Return the [x, y] coordinate for the center point of the cell that contains the specified text.  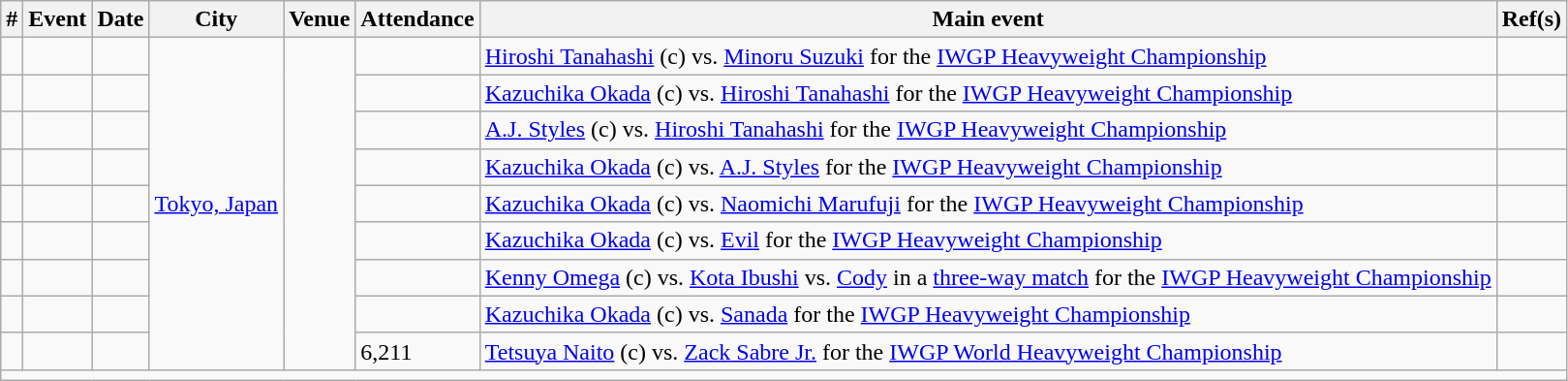
Tetsuya Naito (c) vs. Zack Sabre Jr. for the IWGP World Heavyweight Championship [988, 351]
Kazuchika Okada (c) vs. Sanada for the IWGP Heavyweight Championship [988, 314]
Attendance [417, 19]
Hiroshi Tanahashi (c) vs. Minoru Suzuki for the IWGP Heavyweight Championship [988, 56]
A.J. Styles (c) vs. Hiroshi Tanahashi for the IWGP Heavyweight Championship [988, 130]
Main event [988, 19]
Ref(s) [1531, 19]
Kazuchika Okada (c) vs. Hiroshi Tanahashi for the IWGP Heavyweight Championship [988, 93]
Kazuchika Okada (c) vs. Naomichi Marufuji for the IWGP Heavyweight Championship [988, 204]
Tokyo, Japan [217, 204]
Date [120, 19]
Kenny Omega (c) vs. Kota Ibushi vs. Cody in a three-way match for the IWGP Heavyweight Championship [988, 277]
Venue [320, 19]
# [12, 19]
City [217, 19]
Kazuchika Okada (c) vs. Evil for the IWGP Heavyweight Championship [988, 240]
6,211 [417, 351]
Event [58, 19]
Kazuchika Okada (c) vs. A.J. Styles for the IWGP Heavyweight Championship [988, 167]
